From the cell containing the given text, extract its center point as [x, y] coordinate. 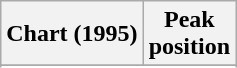
Chart (1995) [72, 34]
Peakposition [189, 34]
